Return [x, y] of the center of cell containing provided text 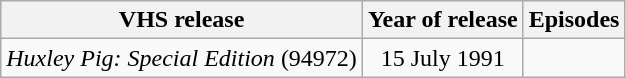
15 July 1991 [442, 58]
Huxley Pig: Special Edition (94972) [182, 58]
Episodes [574, 20]
VHS release [182, 20]
Year of release [442, 20]
